Identify which cell holds the provided text, then report its [X, Y] central coordinate. 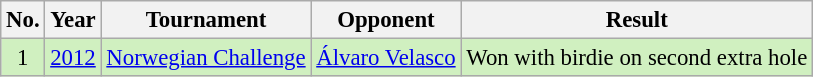
2012 [73, 58]
Opponent [386, 20]
No. [23, 20]
Won with birdie on second extra hole [637, 58]
Álvaro Velasco [386, 58]
Norwegian Challenge [206, 58]
1 [23, 58]
Tournament [206, 20]
Result [637, 20]
Year [73, 20]
